From the cell containing the given text, extract its center point as [x, y] coordinate. 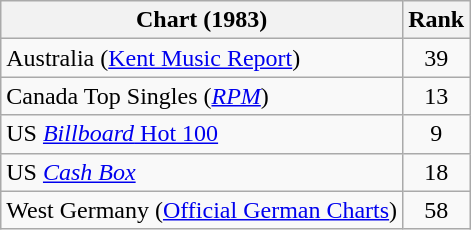
Australia (Kent Music Report) [202, 58]
18 [436, 172]
West Germany (Official German Charts) [202, 210]
Canada Top Singles (RPM) [202, 96]
13 [436, 96]
US Cash Box [202, 172]
US Billboard Hot 100 [202, 134]
Chart (1983) [202, 20]
9 [436, 134]
39 [436, 58]
Rank [436, 20]
58 [436, 210]
